Return (x, y) of the center of cell containing provided text 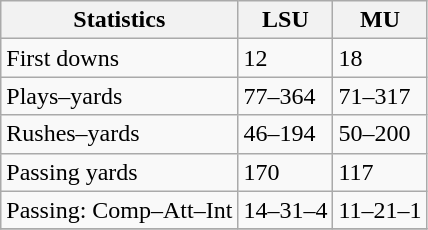
18 (380, 58)
77–364 (286, 96)
Statistics (120, 20)
71–317 (380, 96)
Passing: Comp–Att–Int (120, 210)
14–31–4 (286, 210)
117 (380, 172)
11–21–1 (380, 210)
12 (286, 58)
Plays–yards (120, 96)
Passing yards (120, 172)
Rushes–yards (120, 134)
First downs (120, 58)
46–194 (286, 134)
MU (380, 20)
LSU (286, 20)
170 (286, 172)
50–200 (380, 134)
